Search for the cell housing the specified text and yield its [X, Y] center coordinate. 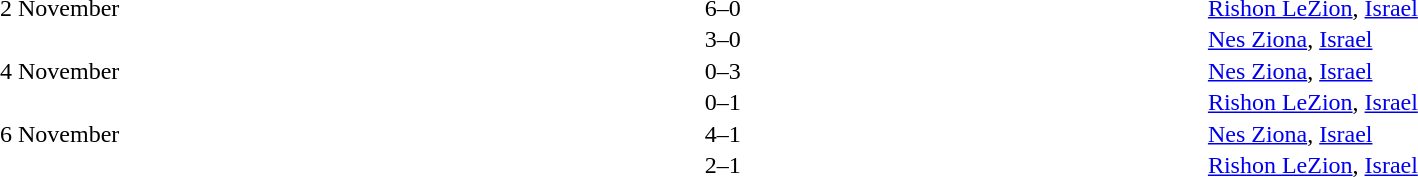
3–0 [723, 39]
0–1 [723, 103]
4–1 [723, 134]
0–3 [723, 71]
